Provide the [X, Y] coordinate of the cell's center where the given text is located.  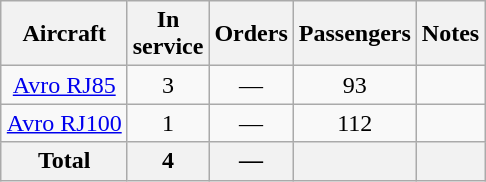
Orders [251, 34]
1 [168, 123]
4 [168, 161]
93 [354, 85]
In service [168, 34]
112 [354, 123]
Avro RJ85 [64, 85]
3 [168, 85]
Passengers [354, 34]
Total [64, 161]
Notes [450, 34]
Aircraft [64, 34]
Avro RJ100 [64, 123]
